Return the (X, Y) coordinate for the center point of the cell that contains the specified text.  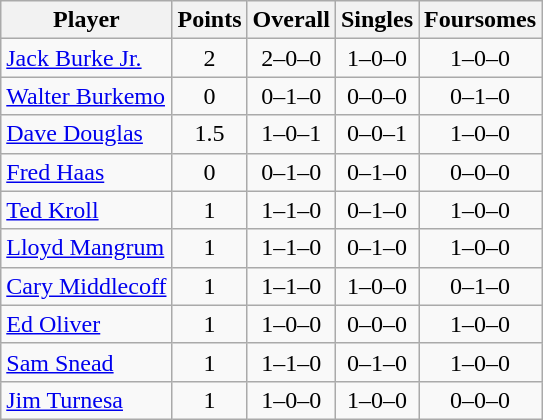
Ted Kroll (86, 210)
Points (210, 20)
1.5 (210, 134)
Ed Oliver (86, 324)
2 (210, 58)
Sam Snead (86, 362)
Fred Haas (86, 172)
Jim Turnesa (86, 400)
Lloyd Mangrum (86, 248)
2–0–0 (291, 58)
0–0–1 (376, 134)
Jack Burke Jr. (86, 58)
Player (86, 20)
Overall (291, 20)
1–0–1 (291, 134)
Foursomes (480, 20)
Walter Burkemo (86, 96)
Dave Douglas (86, 134)
Singles (376, 20)
Cary Middlecoff (86, 286)
